Pinpoint the cell where the given text exists, returning its (x, y) midpoint coordinate. 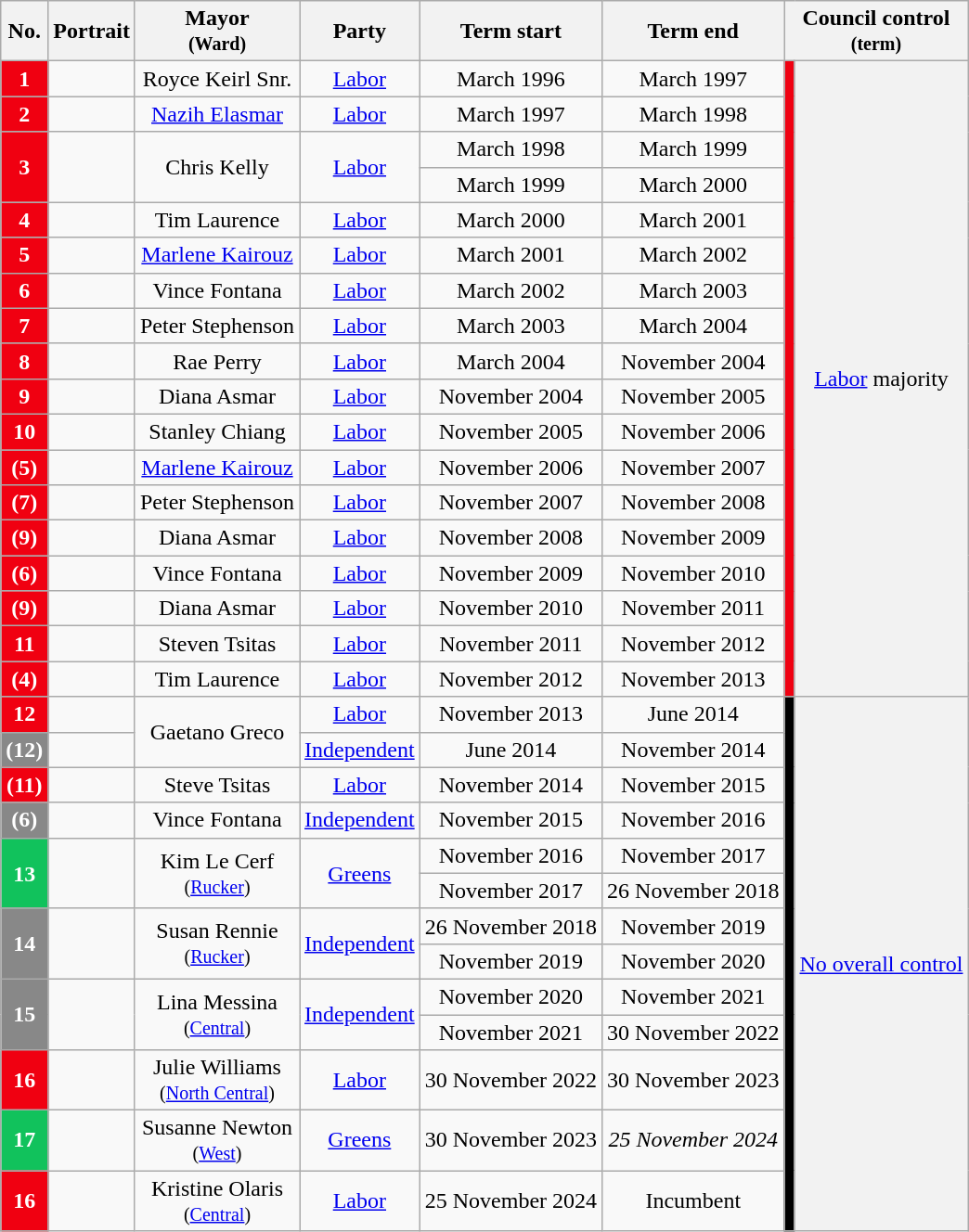
Portrait (92, 32)
Mayor (Ward) (217, 32)
Steven Tsitas (217, 644)
14 (24, 943)
Labor majority (882, 379)
7 (24, 326)
Kristine Olaris (Central) (217, 1200)
Incumbent (693, 1200)
13 (24, 873)
2 (24, 114)
Susanne Newton (West) (217, 1141)
Stanley Chiang (217, 431)
Lina Messina (Central) (217, 1014)
Julie Williams (North Central) (217, 1080)
3 (24, 167)
Gaetano Greco (217, 732)
(5) (24, 467)
17 (24, 1141)
6 (24, 290)
12 (24, 714)
(12) (24, 750)
No. (24, 32)
(11) (24, 785)
1 (24, 79)
Royce Keirl Snr. (217, 79)
11 (24, 644)
9 (24, 396)
Chris Kelly (217, 167)
15 (24, 1014)
Term start (510, 32)
Kim Le Cerf (Rucker) (217, 873)
No overall control (882, 964)
Council control (term) (876, 32)
Steve Tsitas (217, 785)
8 (24, 361)
(7) (24, 503)
(4) (24, 679)
Rae Perry (217, 361)
Susan Rennie (Rucker) (217, 943)
4 (24, 220)
Nazih Elasmar (217, 114)
Party (360, 32)
March 1996 (510, 79)
Term end (693, 32)
10 (24, 431)
5 (24, 255)
